Return (x, y) of the center of cell containing provided text 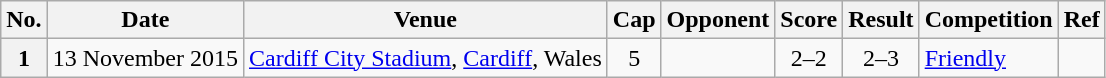
No. (24, 20)
Date (145, 20)
Friendly (988, 58)
Score (809, 20)
Cardiff City Stadium, Cardiff, Wales (426, 58)
Opponent (718, 20)
Venue (426, 20)
2–3 (881, 58)
2–2 (809, 58)
Result (881, 20)
Ref (1082, 20)
Competition (988, 20)
5 (634, 58)
1 (24, 58)
13 November 2015 (145, 58)
Cap (634, 20)
